Capture the cell that displays the provided text and extract its [x, y] central coordinate. 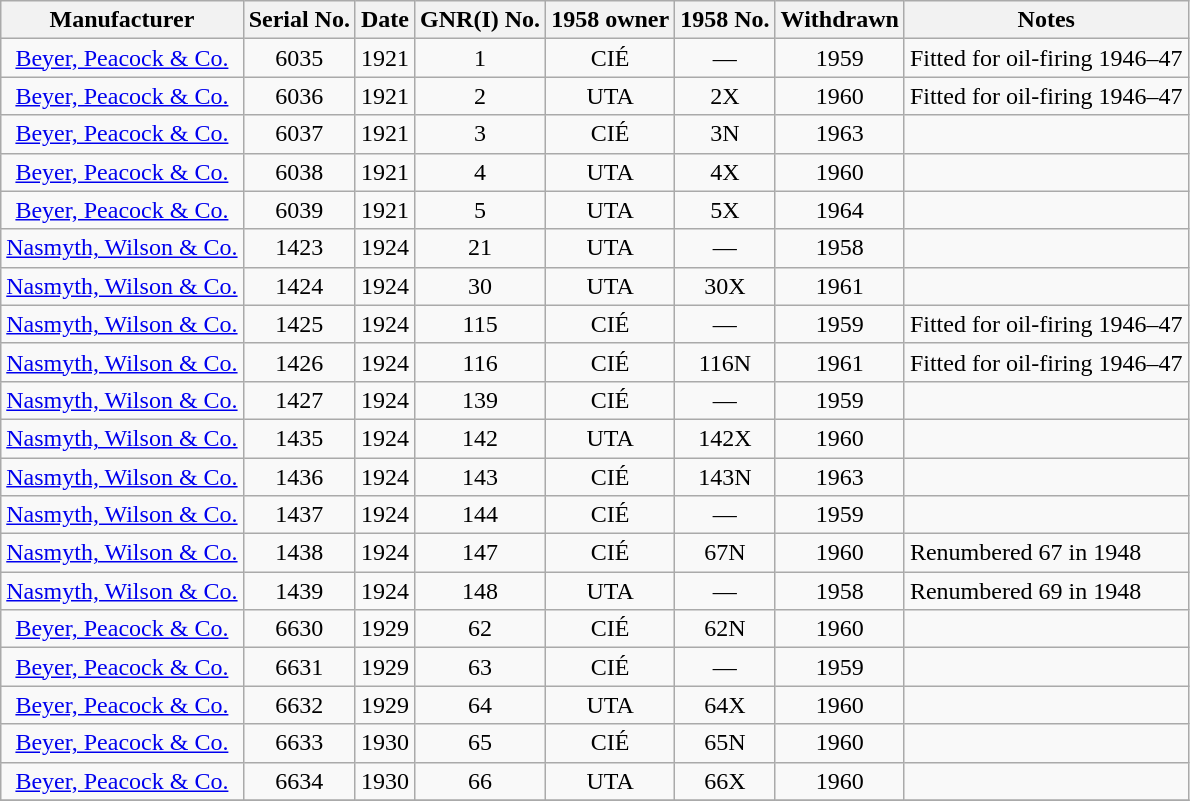
142 [480, 438]
1 [480, 58]
6035 [299, 58]
3 [480, 134]
1958 No. [725, 20]
1427 [299, 400]
Withdrawn [840, 20]
64X [725, 705]
67N [725, 553]
142X [725, 438]
30X [725, 286]
63 [480, 667]
139 [480, 400]
116 [480, 362]
2 [480, 96]
3N [725, 134]
1426 [299, 362]
6036 [299, 96]
6632 [299, 705]
6630 [299, 629]
1438 [299, 553]
Date [384, 20]
6633 [299, 743]
6037 [299, 134]
1964 [840, 210]
66 [480, 781]
6631 [299, 667]
143N [725, 477]
6038 [299, 172]
1958 owner [610, 20]
115 [480, 324]
65N [725, 743]
148 [480, 591]
Renumbered 67 in 1948 [1046, 553]
2X [725, 96]
1423 [299, 248]
66X [725, 781]
4 [480, 172]
62 [480, 629]
143 [480, 477]
1425 [299, 324]
116N [725, 362]
6634 [299, 781]
1436 [299, 477]
64 [480, 705]
1439 [299, 591]
5 [480, 210]
30 [480, 286]
Manufacturer [122, 20]
Notes [1046, 20]
Serial No. [299, 20]
5X [725, 210]
GNR(I) No. [480, 20]
144 [480, 515]
Renumbered 69 in 1948 [1046, 591]
65 [480, 743]
1437 [299, 515]
147 [480, 553]
62N [725, 629]
1424 [299, 286]
21 [480, 248]
6039 [299, 210]
4X [725, 172]
1435 [299, 438]
